Search for the cell housing the specified text and yield its (x, y) center coordinate. 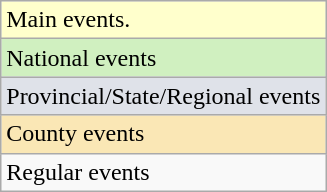
Regular events (164, 172)
Provincial/State/Regional events (164, 96)
Main events. (164, 20)
County events (164, 134)
National events (164, 58)
